Provide the [x, y] coordinate of the cell's center where the given text is located.  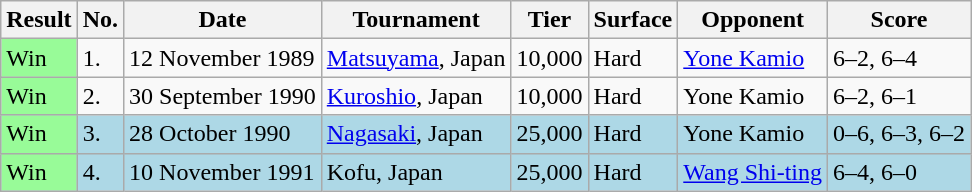
Surface [633, 20]
Tournament [416, 20]
30 September 1990 [223, 96]
10 November 1991 [223, 172]
6–4, 6–0 [900, 172]
Kuroshio, Japan [416, 96]
2. [100, 96]
Matsuyama, Japan [416, 58]
4. [100, 172]
No. [100, 20]
Score [900, 20]
6–2, 6–1 [900, 96]
Tier [550, 20]
Kofu, Japan [416, 172]
28 October 1990 [223, 134]
6–2, 6–4 [900, 58]
Result [39, 20]
1. [100, 58]
Nagasaki, Japan [416, 134]
Opponent [753, 20]
12 November 1989 [223, 58]
0–6, 6–3, 6–2 [900, 134]
3. [100, 134]
Wang Shi-ting [753, 172]
Date [223, 20]
